Find where the given text appears and provide that cell's center as (x, y) coordinate. 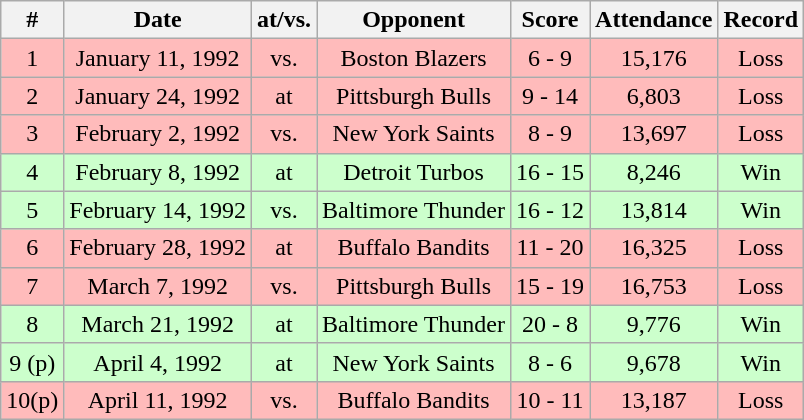
2 (32, 96)
March 7, 1992 (158, 286)
Attendance (654, 20)
3 (32, 134)
January 24, 1992 (158, 96)
9,678 (654, 362)
April 11, 1992 (158, 400)
4 (32, 172)
Detroit Turbos (414, 172)
Opponent (414, 20)
April 4, 1992 (158, 362)
15 - 19 (550, 286)
10 - 11 (550, 400)
13,814 (654, 210)
# (32, 20)
13,697 (654, 134)
Date (158, 20)
at/vs. (284, 20)
11 - 20 (550, 248)
20 - 8 (550, 324)
5 (32, 210)
16,325 (654, 248)
January 11, 1992 (158, 58)
13,187 (654, 400)
16 - 15 (550, 172)
February 14, 1992 (158, 210)
February 8, 1992 (158, 172)
6 (32, 248)
February 28, 1992 (158, 248)
7 (32, 286)
16 - 12 (550, 210)
March 21, 1992 (158, 324)
9 - 14 (550, 96)
6 - 9 (550, 58)
9,776 (654, 324)
8 - 6 (550, 362)
8,246 (654, 172)
16,753 (654, 286)
Record (761, 20)
Score (550, 20)
10(p) (32, 400)
8 (32, 324)
8 - 9 (550, 134)
1 (32, 58)
6,803 (654, 96)
9 (p) (32, 362)
Boston Blazers (414, 58)
15,176 (654, 58)
February 2, 1992 (158, 134)
